Detect which cell encompasses the target text, then output its [x, y] center coordinate. 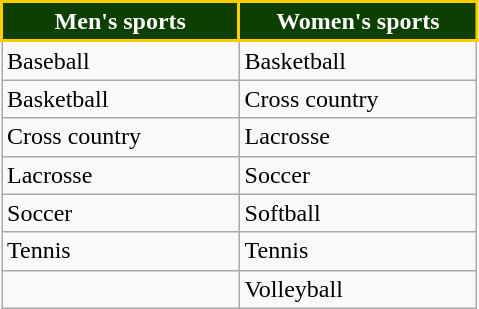
Baseball [121, 60]
Softball [358, 213]
Volleyball [358, 289]
Men's sports [121, 22]
Women's sports [358, 22]
